Capture the cell that displays the provided text and extract its (X, Y) central coordinate. 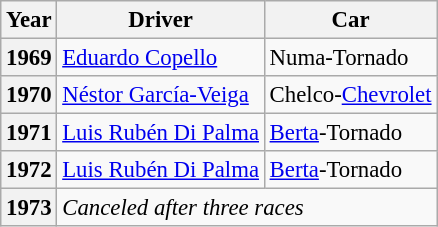
1970 (29, 95)
Néstor García-Veiga (160, 95)
Chelco-Chevrolet (350, 95)
1969 (29, 58)
Car (350, 20)
Eduardo Copello (160, 58)
Canceled after three races (247, 208)
Driver (160, 20)
Numa-Tornado (350, 58)
Year (29, 20)
1972 (29, 170)
1973 (29, 208)
1971 (29, 133)
